Search for the cell housing the specified text and yield its (X, Y) center coordinate. 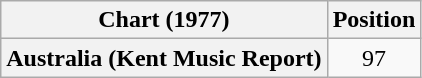
97 (374, 58)
Australia (Kent Music Report) (164, 58)
Chart (1977) (164, 20)
Position (374, 20)
